Return (X, Y) of the center of cell containing provided text 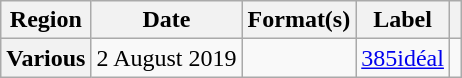
385idéal (403, 58)
Label (403, 20)
Region (46, 20)
Format(s) (299, 20)
Date (166, 20)
Various (46, 58)
2 August 2019 (166, 58)
